Return (X, Y) of the center of cell containing provided text 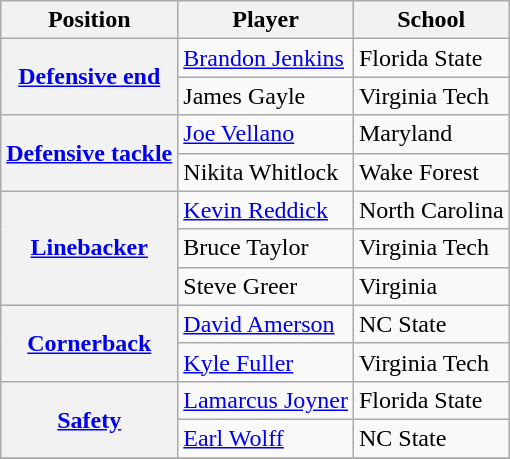
Defensive end (90, 77)
School (431, 20)
David Amerson (266, 324)
Brandon Jenkins (266, 58)
Earl Wolff (266, 438)
Kyle Fuller (266, 362)
Wake Forest (431, 172)
James Gayle (266, 96)
Cornerback (90, 343)
North Carolina (431, 210)
Kevin Reddick (266, 210)
Linebacker (90, 248)
Steve Greer (266, 286)
Lamarcus Joyner (266, 400)
Nikita Whitlock (266, 172)
Defensive tackle (90, 153)
Joe Vellano (266, 134)
Position (90, 20)
Maryland (431, 134)
Safety (90, 419)
Bruce Taylor (266, 248)
Player (266, 20)
Virginia (431, 286)
